Extract the (X, Y) coordinate from the center of the cell holding the provided text.  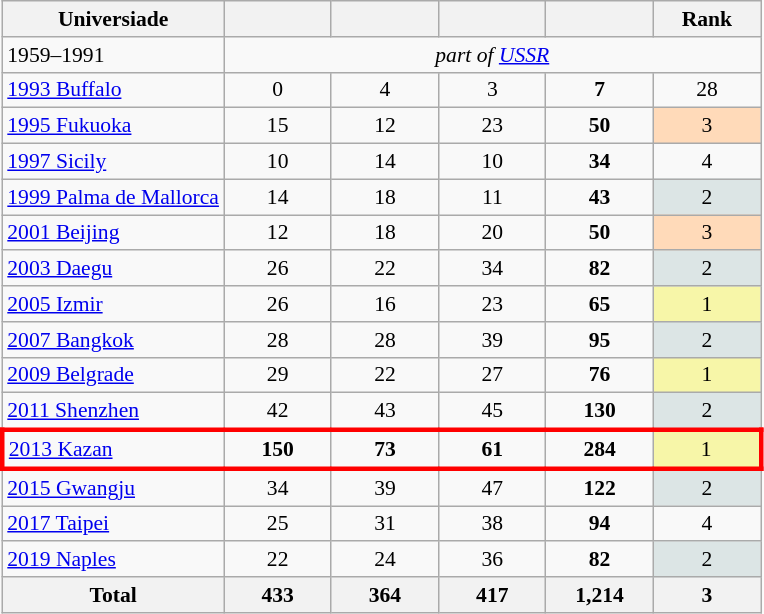
0 (278, 90)
122 (600, 488)
2001 Beijing (113, 233)
1959–1991 (113, 55)
27 (492, 375)
31 (384, 524)
2005 Izmir (113, 304)
364 (384, 595)
76 (600, 375)
433 (278, 595)
1993 Buffalo (113, 90)
2013 Kazan (113, 450)
Universiade (113, 19)
94 (600, 524)
2019 Naples (113, 560)
16 (384, 304)
25 (278, 524)
45 (492, 412)
42 (278, 412)
29 (278, 375)
130 (600, 412)
part of USSR (492, 55)
20 (492, 233)
11 (492, 197)
Total (113, 595)
417 (492, 595)
73 (384, 450)
2007 Bangkok (113, 340)
1,214 (600, 595)
1999 Palma de Mallorca (113, 197)
2009 Belgrade (113, 375)
1995 Fukuoka (113, 126)
36 (492, 560)
38 (492, 524)
2011 Shenzhen (113, 412)
2015 Gwangju (113, 488)
95 (600, 340)
65 (600, 304)
150 (278, 450)
284 (600, 450)
1997 Sicily (113, 162)
2017 Taipei (113, 524)
2003 Daegu (113, 269)
61 (492, 450)
Rank (706, 19)
24 (384, 560)
47 (492, 488)
7 (600, 90)
15 (278, 126)
